Scan for the cell matching the given text and deliver its [x, y] coordinate at center. 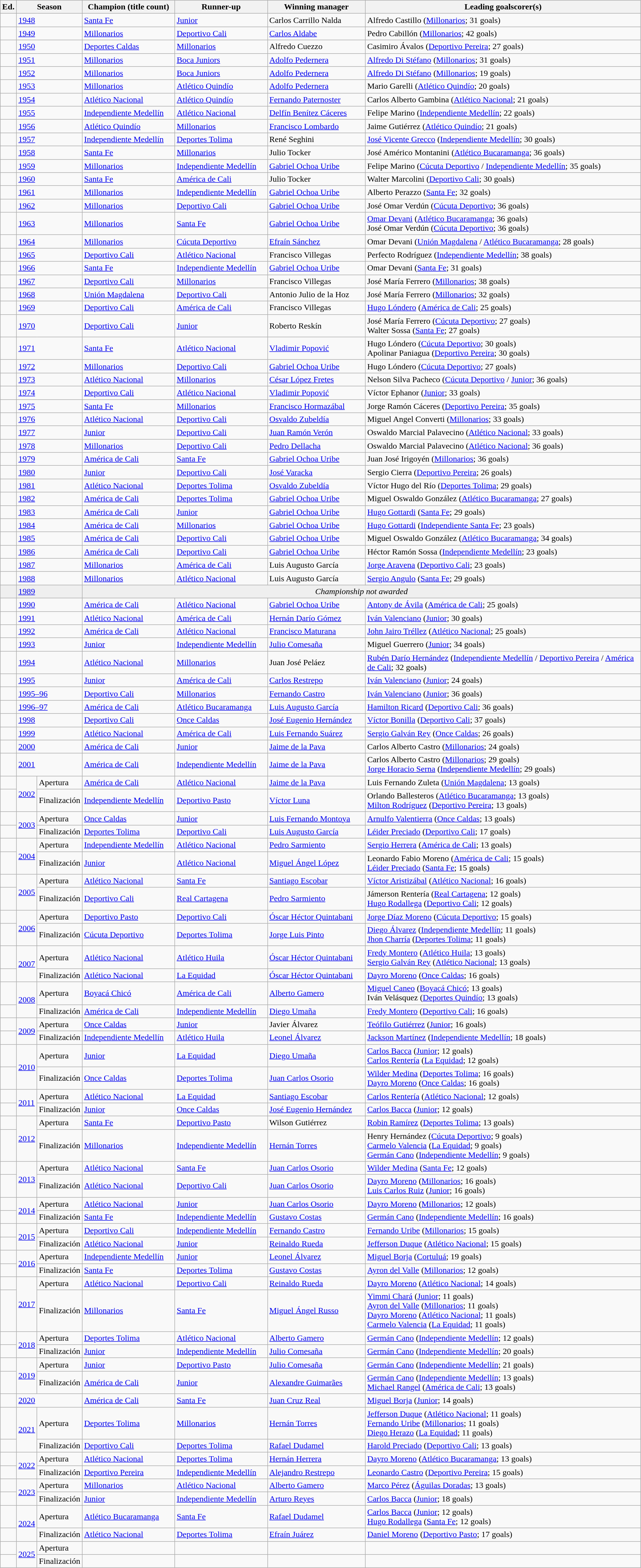
Deportivo Pereira [128, 1472]
Oswaldo Marcial Palavecino (Atlético Nacional; 33 goals) [503, 433]
1974 [49, 393]
1998 [49, 720]
Javier Álvarez [316, 1024]
2007 [26, 964]
Pedro Cabillón (Millonarios; 42 goals) [503, 33]
Leonardo Castro (Deportivo Pereira; 15 goals) [503, 1472]
Boyacá Chicó [128, 993]
1984 [49, 525]
Hugo Gottardi (Independiente Santa Fe; 23 goals) [503, 525]
1954 [49, 100]
Miguel Ángel Russo [316, 1311]
Dayro Moreno (Atlético Nacional; 14 goals) [503, 1283]
Jorge Aravena (Deportivo Cali; 23 goals) [503, 565]
Carlos Bacca (Junior; 12 goals) Carlos Rentería (La Equidad; 12 goals) [503, 1055]
Juan Cruz Real [316, 1400]
Hugo Lóndero (Cúcuta Deportivo; 30 goals) Apolinar Paniagua (Deportivo Pereira; 30 goals) [503, 348]
2009 [26, 1031]
Iván Valenciano (Junior; 30 goals) [503, 618]
2012 [26, 1138]
Antonio Julio de la Hoz [316, 294]
Fredy Montero (Atlético Huila; 13 goals) Sergio Galván Rey (Atlético Nacional; 13 goals) [503, 957]
Teófilo Gutiérrez (Junior; 16 goals) [503, 1024]
Harold Preciado (Deportivo Cali; 13 goals) [503, 1446]
Alfredo Di Stéfano (Millonarios; 19 goals) [503, 73]
1969 [49, 308]
1968 [49, 294]
1976 [49, 419]
Winning manager [316, 7]
Deportes Caldas [128, 47]
Real Cartagena [221, 899]
Miguel Ángel López [316, 862]
1965 [49, 255]
1978 [49, 446]
Jackson Martínez (Independiente Medellín; 18 goals) [503, 1038]
1996–97 [49, 707]
Carlos Alberto Castro (Millonarios; 29 goals) Jorge Horacio Serna (Independiente Medellín; 29 goals) [503, 764]
1987 [49, 565]
1981 [49, 486]
Jefferson Duque (Atlético Nacional; 11 goals) Fernando Uribe (Millonarios; 11 goals) Diego Herazo (La Equidad; 11 goals) [503, 1423]
Hamilton Ricard (Deportivo Cali; 36 goals) [503, 707]
2000 [49, 747]
1951 [49, 60]
1986 [49, 552]
Perfecto Rodríguez (Independiente Medellín; 38 goals) [503, 255]
2015 [26, 1237]
Walter Marcolini (Deportivo Cali; 30 goals) [503, 179]
2020 [49, 1400]
Runner-up [221, 7]
1953 [49, 86]
José María Ferrero (Cúcuta Deportivo; 27 goals) Walter Sossa (Santa Fe; 27 goals) [503, 326]
José María Ferrero (Millonarios; 38 goals) [503, 281]
Hugo Lóndero (América de Cali; 25 goals) [503, 308]
Víctor Ephanor (Junior; 33 goals) [503, 393]
Unión Magdalena [128, 294]
Roberto Reskín [316, 326]
Juan Ramón Verón [316, 433]
José Varacka [316, 472]
Diego Álvarez (Independiente Medellín; 11 goals) Jhon Charría (Deportes Tolima; 11 goals) [503, 935]
César López Fretes [316, 379]
Germán Cano (Independiente Medellín; 12 goals) [503, 1338]
Germán Cano (Independiente Medellín; 13 goals) Michael Rangel (América de Cali; 13 goals) [503, 1382]
1964 [49, 242]
Orlando Ballesteros (Atlético Bucaramanga; 13 goals) Milton Rodríguez (Deportivo Pereira; 13 goals) [503, 801]
Alfredo Di Stéfano (Millonarios; 31 goals) [503, 60]
Víctor Hugo del Río (Deportes Tolima; 29 goals) [503, 486]
Arturo Reyes [316, 1499]
Miguel Oswaldo González (Atlético Bucaramanga; 34 goals) [503, 538]
2017 [26, 1304]
Season [49, 7]
1994 [49, 663]
Germán Cano (Independiente Medellín; 21 goals) [503, 1364]
1971 [49, 348]
Wilder Medina (Santa Fe; 12 goals) [503, 1168]
Luis Fernando Suárez [316, 733]
1993 [49, 645]
1966 [49, 268]
Hernán Herrera [316, 1459]
1959 [49, 166]
José Omar Verdún (Cúcuta Deportivo; 36 goals) [503, 206]
Víctor Bonilla (Deportivo Cali; 37 goals) [503, 720]
Miguel Angel Converti (Millonarios; 33 goals) [503, 419]
1991 [49, 618]
Fredy Montero (Deportivo Cali; 16 goals) [503, 1011]
1950 [49, 47]
2003 [26, 825]
1960 [49, 179]
Mario Garelli (Atlético Quindío; 20 goals) [503, 86]
Pedro Dellacha [316, 446]
1963 [49, 223]
Wilson Gutiérrez [316, 1122]
Jorge Díaz Moreno (Cúcuta Deportivo; 15 goals) [503, 917]
2023 [26, 1492]
Miguel Caneo (Boyacá Chicó; 13 goals) Iván Velásquez (Deportes Quindío; 13 goals) [503, 993]
Efraín Juárez [316, 1535]
Fernando Paternoster [316, 100]
1979 [49, 459]
1990 [49, 605]
Germán Cano (Independiente Medellín; 16 goals) [503, 1217]
2004 [26, 856]
Champion (title count) [128, 7]
1985 [49, 538]
Jefferson Duque (Atlético Nacional; 15 goals) [503, 1244]
Carlos Restrepo [316, 680]
1982 [49, 499]
2010 [26, 1067]
1948 [49, 20]
Francisco Lombardo [316, 126]
Juan José Peláez [316, 663]
Jorge Luis Pinto [316, 935]
Carlos Bacca (Junior; 12 goals) Hugo Rodallega (Santa Fe; 12 goals) [503, 1517]
Delfín Benítez Cáceres [316, 113]
José Américo Montanini (Atlético Bucaramanga; 36 goals) [503, 152]
2013 [26, 1179]
1955 [49, 113]
Alfredo Cuezzo [316, 47]
Sergio Cierra (Deportivo Pereira; 26 goals) [503, 472]
2021 [26, 1429]
2006 [26, 928]
Omar Devani (Unión Magdalena / Atlético Bucaramanga; 28 goals) [503, 242]
2001 [49, 764]
Iván Valenciano (Junior; 36 goals) [503, 694]
Hugo Gottardi (Santa Fe; 29 goals) [503, 512]
John Jairo Tréllez (Atlético Nacional; 25 goals) [503, 631]
Sergio Herrera (América de Cali; 13 goals) [503, 845]
1992 [49, 631]
Omar Devani (Santa Fe; 31 goals) [503, 268]
1977 [49, 433]
Marco Pérez (Águilas Doradas; 13 goals) [503, 1486]
Ed. [8, 7]
Víctor Aristizábal (Atlético Nacional; 16 goals) [503, 881]
Rubén Darío Hernández (Independiente Medellín / Deportivo Pereira / América de Cali; 32 goals) [503, 663]
Hugo Lóndero (Cúcuta Deportivo; 27 goals) [503, 366]
2025 [26, 1554]
1989 [49, 591]
Leonardo Fabio Moreno (América de Cali; 15 goals) Léider Preciado (Santa Fe; 15 goals) [503, 862]
1949 [49, 33]
Sergio Galván Rey (Once Caldas; 26 goals) [503, 733]
2011 [26, 1103]
1957 [49, 139]
Efraín Sánchez [316, 242]
Carlos Carrillo Nalda [316, 20]
Francisco Maturana [316, 631]
Jorge Ramón Cáceres (Deportivo Pereira; 35 goals) [503, 406]
Francisco Hormazábal [316, 406]
1958 [49, 152]
1967 [49, 281]
Omar Devani (Atlético Bucaramanga; 36 goals) José Omar Verdún (Cúcuta Deportivo; 36 goals) [503, 223]
Felipe Marino (Independiente Medellín; 22 goals) [503, 113]
1961 [49, 192]
2022 [26, 1466]
1972 [49, 366]
Leading goalscorer(s) [503, 7]
Wilder Medina (Deportes Tolima; 16 goals) Dayro Moreno (Once Caldas; 16 goals) [503, 1078]
Dayro Moreno (Millonarios; 12 goals) [503, 1204]
Dayro Moreno (Millonarios; 16 goals) Luis Carlos Ruiz (Junior; 16 goals) [503, 1186]
Jaime Gutiérrez (Atlético Quindío; 21 goals) [503, 126]
Juan José Irigoyén (Millonarios; 36 goals) [503, 459]
Víctor Luna [316, 801]
Luis Fernando Montoya [316, 818]
1956 [49, 126]
Léider Preciado (Deportivo Cali; 17 goals) [503, 832]
Carlos Rentería (Atlético Nacional; 12 goals) [503, 1096]
Dayro Moreno (Atlético Bucaramanga; 13 goals) [503, 1459]
1995 [49, 680]
2024 [26, 1523]
Carlos Bacca (Junior; 18 goals) [503, 1499]
1975 [49, 406]
2002 [26, 794]
Miguel Oswaldo González (Atlético Bucaramanga; 27 goals) [503, 499]
Fernando Uribe (Millonarios; 15 goals) [503, 1230]
Alejandro Restrepo [316, 1472]
Carlos Aldabe [316, 33]
1970 [49, 326]
Antony de Ávila (América de Cali; 25 goals) [503, 605]
2019 [26, 1376]
2014 [26, 1211]
2016 [26, 1263]
Daniel Moreno (Deportivo Pasto; 17 goals) [503, 1535]
Miguel Borja (Cortuluá; 19 goals) [503, 1257]
Miguel Borja (Junior; 14 goals) [503, 1400]
2008 [26, 1000]
Oswaldo Marcial Palavecino (Atlético Nacional; 36 goals) [503, 446]
Ayron del Valle (Millonarios; 12 goals) [503, 1270]
1973 [49, 379]
Alfredo Castillo (Millonarios; 31 goals) [503, 20]
Dayro Moreno (Once Caldas; 16 goals) [503, 975]
Casimiro Ávalos (Deportivo Pereira; 27 goals) [503, 47]
Alberto Perazzo (Santa Fe; 32 goals) [503, 192]
2005 [26, 892]
1983 [49, 512]
Miguel Guerrero (Junior; 34 goals) [503, 645]
Arnulfo Valentierra (Once Caldas; 13 goals) [503, 818]
1952 [49, 73]
Luis Fernando Zuleta (Unión Magdalena; 13 goals) [503, 782]
Iván Valenciano (Junior; 24 goals) [503, 680]
1995–96 [49, 694]
Carlos Bacca (Junior; 12 goals) [503, 1109]
2018 [26, 1345]
José María Ferrero (Millonarios; 32 goals) [503, 294]
Robin Ramírez (Deportes Tolima; 13 goals) [503, 1122]
Germán Cano (Independiente Medellín; 20 goals) [503, 1351]
1980 [49, 472]
Nelson Silva Pacheco (Cúcuta Deportivo / Junior; 36 goals) [503, 379]
Carlos Alberto Gambina (Atlético Nacional; 21 goals) [503, 100]
Championship not awarded [361, 591]
Felipe Marino (Cúcuta Deportivo / Independiente Medellín; 35 goals) [503, 166]
René Seghini [316, 139]
1962 [49, 206]
Hernán Darío Gómez [316, 618]
Carlos Alberto Castro (Millonarios; 24 goals) [503, 747]
Henry Hernández (Cúcuta Deportivo; 9 goals) Carmelo Valencia (La Equidad; 9 goals) Germán Cano (Independiente Medellín; 9 goals) [503, 1145]
1988 [49, 578]
1999 [49, 733]
Sergio Angulo (Santa Fe; 29 goals) [503, 578]
Alexandre Guimarães [316, 1382]
Héctor Ramón Sossa (Independiente Medellín; 23 goals) [503, 552]
José Vicente Grecco (Independiente Medellín; 30 goals) [503, 139]
Jámerson Rentería (Real Cartagena; 12 goals) Hugo Rodallega (Deportivo Cali; 12 goals) [503, 899]
